Return the [X, Y] coordinate for the center point of the cell that contains the specified text.  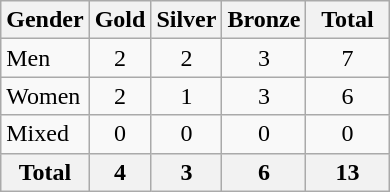
Silver [186, 20]
13 [348, 172]
Gender [45, 20]
4 [120, 172]
Bronze [264, 20]
Women [45, 96]
1 [186, 96]
Mixed [45, 134]
Men [45, 58]
Gold [120, 20]
7 [348, 58]
